Scan for the cell matching the given text and deliver its (X, Y) coordinate at center. 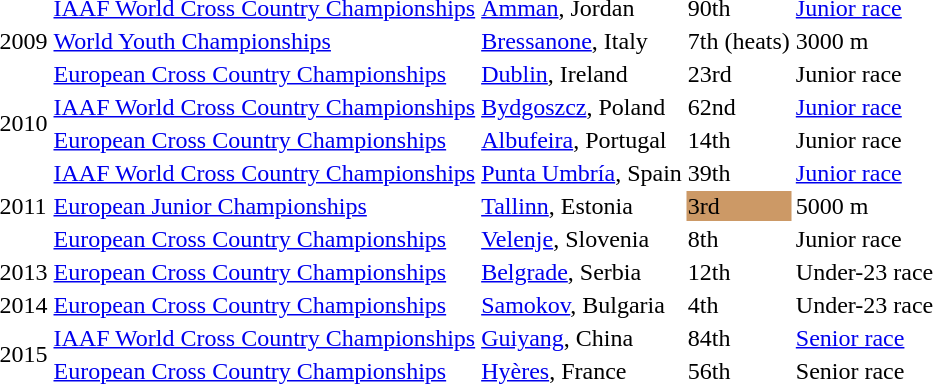
Dublin, Ireland (582, 74)
Bydgoszcz, Poland (582, 107)
8th (738, 239)
European Junior Championships (264, 206)
3rd (738, 206)
7th (heats) (738, 41)
23rd (738, 74)
Belgrade, Serbia (582, 272)
62nd (738, 107)
Guiyang, China (582, 338)
12th (738, 272)
Albufeira, Portugal (582, 140)
Tallinn, Estonia (582, 206)
4th (738, 305)
14th (738, 140)
Velenje, Slovenia (582, 239)
39th (738, 173)
Bressanone, Italy (582, 41)
84th (738, 338)
Samokov, Bulgaria (582, 305)
World Youth Championships (264, 41)
Punta Umbría, Spain (582, 173)
